Extract the (X, Y) coordinate from the center of the cell holding the provided text.  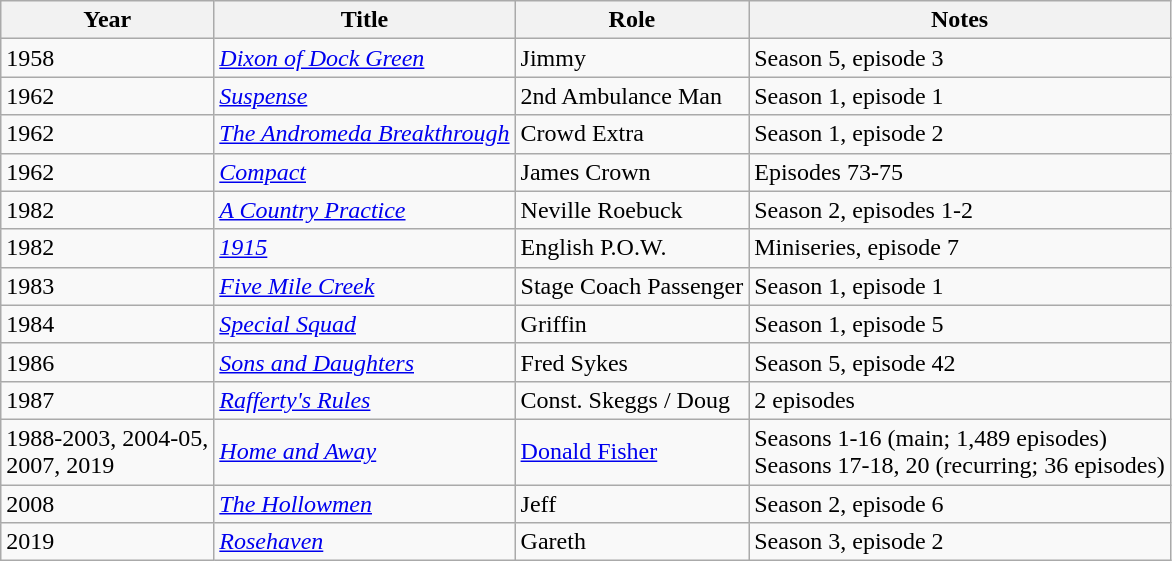
1987 (108, 400)
Stage Coach Passenger (632, 286)
1915 (364, 248)
2 episodes (960, 400)
Gareth (632, 542)
Role (632, 20)
Season 2, episodes 1-2 (960, 210)
A Country Practice (364, 210)
Season 5, episode 3 (960, 58)
1983 (108, 286)
1984 (108, 324)
Neville Roebuck (632, 210)
Sons and Daughters (364, 362)
Rafferty's Rules (364, 400)
James Crown (632, 172)
2008 (108, 503)
Rosehaven (364, 542)
Home and Away (364, 452)
Suspense (364, 96)
Episodes 73-75 (960, 172)
Compact (364, 172)
Griffin (632, 324)
2nd Ambulance Man (632, 96)
English P.O.W. (632, 248)
Donald Fisher (632, 452)
The Hollowmen (364, 503)
Dixon of Dock Green (364, 58)
Season 3, episode 2 (960, 542)
Year (108, 20)
Notes (960, 20)
2019 (108, 542)
Const. Skeggs / Doug (632, 400)
Seasons 1-16 (main; 1,489 episodes)Seasons 17-18, 20 (recurring; 36 episodes) (960, 452)
Jimmy (632, 58)
Crowd Extra (632, 134)
Title (364, 20)
1988-2003, 2004-05,2007, 2019 (108, 452)
1986 (108, 362)
The Andromeda Breakthrough (364, 134)
Season 5, episode 42 (960, 362)
Jeff (632, 503)
Season 2, episode 6 (960, 503)
Season 1, episode 5 (960, 324)
1958 (108, 58)
Special Squad (364, 324)
Five Mile Creek (364, 286)
Fred Sykes (632, 362)
Season 1, episode 2 (960, 134)
Miniseries, episode 7 (960, 248)
